Find where the given text appears and provide that cell's center as [X, Y] coordinate. 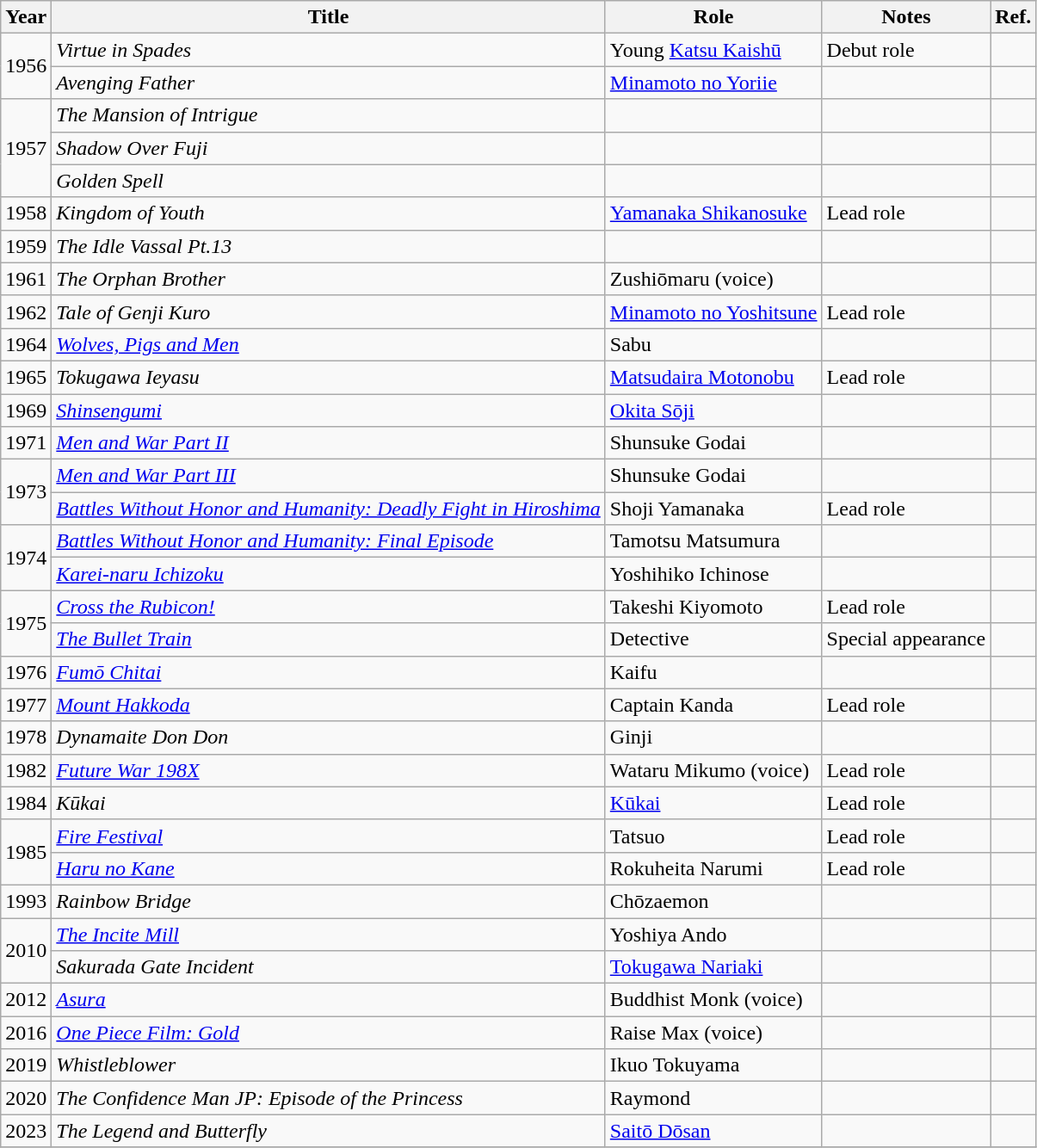
2012 [26, 1000]
Mount Hakkoda [329, 705]
Haru no Kane [329, 868]
Matsudaira Motonobu [713, 377]
1976 [26, 672]
The Idle Vassal Pt.13 [329, 246]
Title [329, 17]
Tale of Genji Kuro [329, 312]
Shadow Over Fuji [329, 148]
1956 [26, 66]
Captain Kanda [713, 705]
Fire Festival [329, 836]
Takeshi Kiyomoto [713, 607]
1977 [26, 705]
Year [26, 17]
1973 [26, 492]
Tokugawa Nariaki [713, 967]
Dynamaite Don Don [329, 738]
Buddhist Monk (voice) [713, 1000]
Minamoto no Yoshitsune [713, 312]
Debut role [906, 50]
Minamoto no Yoriie [713, 83]
The Orphan Brother [329, 279]
The Mansion of Intrigue [329, 115]
Kingdom of Youth [329, 213]
1971 [26, 443]
Avenging Father [329, 83]
Sabu [713, 344]
Yamanaka Shikanosuke [713, 213]
1984 [26, 803]
Rokuheita Narumi [713, 868]
Wataru Mikumo (voice) [713, 770]
Tamotsu Matsumura [713, 541]
1965 [26, 377]
Men and War Part III [329, 476]
Virtue in Spades [329, 50]
Kaifu [713, 672]
The Incite Mill [329, 934]
Okita Sōji [713, 410]
2016 [26, 1033]
Shoji Yamanaka [713, 509]
1958 [26, 213]
Notes [906, 17]
Chōzaemon [713, 901]
1964 [26, 344]
Whistleblower [329, 1065]
Golden Spell [329, 181]
Men and War Part II [329, 443]
1957 [26, 148]
Shinsengumi [329, 410]
Zushiōmaru (voice) [713, 279]
1978 [26, 738]
1962 [26, 312]
Ref. [1014, 17]
2019 [26, 1065]
Sakurada Gate Incident [329, 967]
The Legend and Butterfly [329, 1131]
1993 [26, 901]
Young Katsu Kaishū [713, 50]
Raymond [713, 1098]
Rainbow Bridge [329, 901]
Yoshihiko Ichinose [713, 574]
1982 [26, 770]
Wolves, Pigs and Men [329, 344]
2020 [26, 1098]
1975 [26, 623]
Cross the Rubicon! [329, 607]
One Piece Film: Gold [329, 1033]
Ikuo Tokuyama [713, 1065]
2023 [26, 1131]
1959 [26, 246]
Role [713, 17]
Detective [713, 639]
The Bullet Train [329, 639]
Battles Without Honor and Humanity: Final Episode [329, 541]
2010 [26, 950]
Battles Without Honor and Humanity: Deadly Fight in Hiroshima [329, 509]
Special appearance [906, 639]
1974 [26, 558]
Tatsuo [713, 836]
Raise Max (voice) [713, 1033]
1969 [26, 410]
Future War 198X [329, 770]
Fumō Chitai [329, 672]
Tokugawa Ieyasu [329, 377]
Ginji [713, 738]
The Confidence Man JP: Episode of the Princess [329, 1098]
Yoshiya Ando [713, 934]
Karei-naru Ichizoku [329, 574]
Asura [329, 1000]
1961 [26, 279]
1985 [26, 852]
Saitō Dōsan [713, 1131]
